Identify which cell holds the provided text, then report its (x, y) central coordinate. 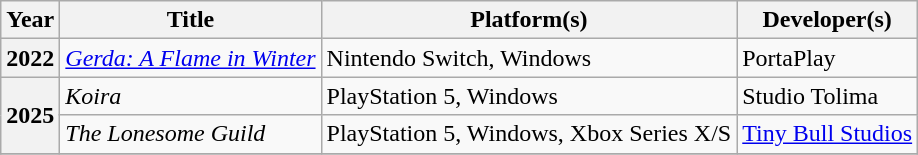
Nintendo Switch, Windows (529, 58)
Platform(s) (529, 20)
Developer(s) (828, 20)
Studio Tolima (828, 96)
PlayStation 5, Windows (529, 96)
Year (30, 20)
Tiny Bull Studios (828, 134)
PlayStation 5, Windows, Xbox Series X/S (529, 134)
2022 (30, 58)
The Lonesome Guild (190, 134)
2025 (30, 115)
Title (190, 20)
Koira (190, 96)
PortaPlay (828, 58)
Gerda: A Flame in Winter (190, 58)
